Detect which cell encompasses the target text, then output its [x, y] center coordinate. 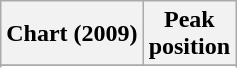
Chart (2009) [72, 34]
Peakposition [189, 34]
